Return the [x, y] coordinate for the center point of the cell that contains the specified text.  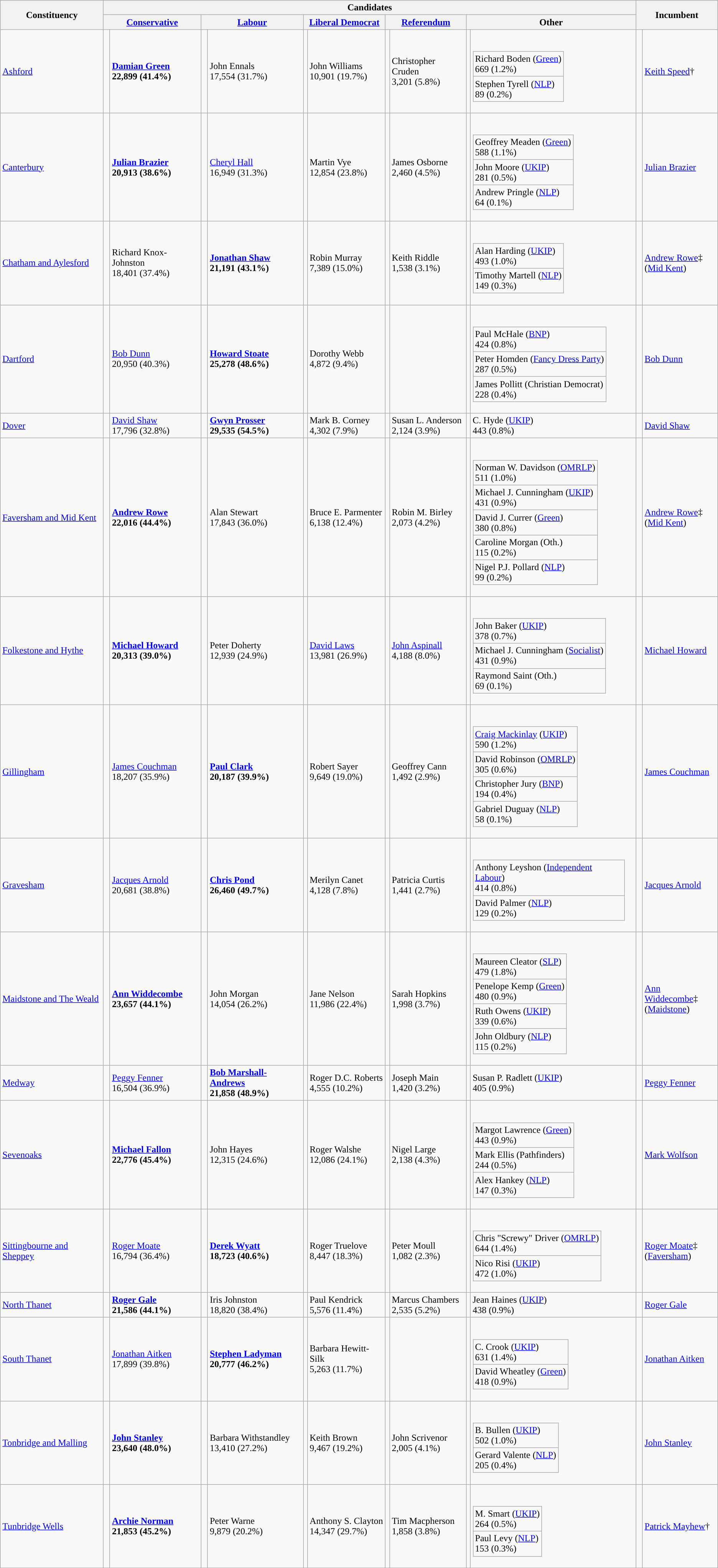
David Shaw [680, 426]
Jean Haines (UKIP)438 (0.9%) [553, 1305]
Peter Doherty12,939 (24.9%) [255, 651]
Alan Harding (UKIP)493 (1.0%) Timothy Martell (NLP)149 (0.3%) [553, 263]
South Thanet [52, 1359]
John Stanley23,640 (48.0%) [155, 1443]
Christopher Cruden3,201 (5.8%) [428, 71]
Andrew Pringle (NLP)64 (0.1%) [523, 197]
Paul Clark20,187 (39.9%) [255, 771]
B. Bullen (UKIP)502 (1.0%) Gerard Valente (NLP)205 (0.4%) [553, 1443]
John Aspinall4,188 (8.0%) [428, 651]
Chris "Screwy" Driver (OMRLP)644 (1.4%) [537, 1244]
Liberal Democrat [344, 22]
Canterbury [52, 167]
Merilyn Canet4,128 (7.8%) [347, 885]
Alan Harding (UKIP)493 (1.0%) [519, 256]
Dorothy Webb4,872 (9.4%) [347, 359]
John Hayes12,315 (24.6%) [255, 1155]
Tunbridge Wells [52, 1526]
Constituency [52, 15]
Stephen Tyrell (NLP)89 (0.2%) [518, 89]
Paul Kendrick5,576 (11.4%) [347, 1305]
Roger D.C. Roberts4,555 (10.2%) [347, 1083]
Stephen Ladyman20,777 (46.2%) [255, 1359]
B. Bullen (UKIP)502 (1.0%) [515, 1435]
Julian Brazier20,913 (38.6%) [155, 167]
David Palmer (NLP)129 (0.2%) [548, 908]
Peggy Fenner [680, 1083]
Gillingham [52, 771]
Tim Macpherson1,858 (3.8%) [428, 1526]
James Couchman18,207 (35.9%) [155, 771]
Medway [52, 1083]
Anthony S. Clayton14,347 (29.7%) [347, 1526]
Roger Moate‡(Faversham) [680, 1251]
North Thanet [52, 1305]
Peter Moull1,082 (2.3%) [428, 1251]
Robin M. Birley2,073 (4.2%) [428, 518]
Alan Stewart17,843 (36.0%) [255, 518]
Dover [52, 426]
Roger Truelove8,447 (18.3%) [347, 1251]
John Baker (UKIP)378 (0.7%) Michael J. Cunningham (Socialist)431 (0.9%) Raymond Saint (Oth.)69 (0.1%) [553, 651]
Bob Marshall-Andrews21,858 (48.9%) [255, 1083]
John Oldbury (NLP)115 (0.2%) [520, 1041]
John Baker (UKIP)378 (0.7%) [539, 631]
Richard Knox-Johnston18,401 (37.4%) [155, 263]
Maureen Cleator (SLP)479 (1.8%) [520, 966]
Roger Gale21,586 (44.1%) [155, 1305]
Penelope Kemp (Green)480 (0.9%) [520, 991]
Bob Dunn [680, 359]
Margot Lawrence (Green)443 (0.9%) [523, 1135]
David Wheatley (Green)418 (0.9%) [520, 1377]
Candidates [370, 8]
David Robinson (OMRLP)305 (0.6%) [525, 764]
Michael Howard [680, 651]
Michael Fallon22,776 (45.4%) [155, 1155]
Michael J. Cunningham (UKIP)431 (0.9%) [535, 498]
Jonathan Aitken [680, 1359]
Sevenoaks [52, 1155]
Geoffrey Meaden (Green)588 (1.1%) John Moore (UKIP)281 (0.5%) Andrew Pringle (NLP)64 (0.1%) [553, 167]
Bob Dunn20,950 (40.3%) [155, 359]
James Couchman [680, 771]
Norman W. Davidson (OMRLP)511 (1.0%) [535, 472]
Peter Homden (Fancy Dress Party)287 (0.5%) [539, 364]
Jacques Arnold [680, 885]
Paul McHale (BNP)424 (0.8%) [539, 339]
Jane Nelson11,986 (22.4%) [347, 999]
Bruce E. Parmenter6,138 (12.4%) [347, 518]
Peggy Fenner16,504 (36.9%) [155, 1083]
David Laws13,981 (26.9%) [347, 651]
Alex Hankey (NLP)147 (0.3%) [523, 1185]
Anthony Leyshon (Independent Labour)414 (0.8%) David Palmer (NLP)129 (0.2%) [553, 885]
John Moore (UKIP)281 (0.5%) [523, 173]
Roger Moate16,794 (36.4%) [155, 1251]
Sittingbourne and Sheppey [52, 1251]
Conservative [152, 22]
Nigel Large2,138 (4.3%) [428, 1155]
Patricia Curtis1,441 (2.7%) [428, 885]
Dartford [52, 359]
Margot Lawrence (Green)443 (0.9%) Mark Ellis (Pathfinders)244 (0.5%) Alex Hankey (NLP)147 (0.3%) [553, 1155]
Raymond Saint (Oth.)69 (0.1%) [539, 681]
Anthony Leyshon (Independent Labour)414 (0.8%) [548, 878]
Nico Risi (UKIP)472 (1.0%) [537, 1268]
Jonathan Aitken17,899 (39.8%) [155, 1359]
Mark Wolfson [680, 1155]
John Scrivenor2,005 (4.1%) [428, 1443]
Michael Howard20,313 (39.0%) [155, 651]
Jacques Arnold20,681 (38.8%) [155, 885]
Damian Green22,899 (41.4%) [155, 71]
Keith Riddle1,538 (3.1%) [428, 263]
Geoffrey Meaden (Green)588 (1.1%) [523, 147]
James Pollitt (Christian Democrat)228 (0.4%) [539, 389]
Gravesham [52, 885]
Chris Pond26,460 (49.7%) [255, 885]
Incumbent [677, 15]
Faversham and Mid Kent [52, 518]
Derek Wyatt18,723 (40.6%) [255, 1251]
Geoffrey Cann1,492 (2.9%) [428, 771]
Barbara Withstandley13,410 (27.2%) [255, 1443]
Nigel P.J. Pollard (NLP)99 (0.2%) [535, 572]
Richard Boden (Green)669 (1.2%) [518, 64]
Jonathan Shaw21,191 (43.1%) [255, 263]
Cheryl Hall16,949 (31.3%) [255, 167]
John Stanley [680, 1443]
Maureen Cleator (SLP)479 (1.8%) Penelope Kemp (Green)480 (0.9%) Ruth Owens (UKIP)339 (0.6%) John Oldbury (NLP)115 (0.2%) [553, 999]
Timothy Martell (NLP)149 (0.3%) [519, 281]
Susan P. Radlett (UKIP)405 (0.9%) [553, 1083]
Mark Ellis (Pathfinders)244 (0.5%) [523, 1160]
Archie Norman21,853 (45.2%) [155, 1526]
Roger Gale [680, 1305]
Robert Sayer9,649 (19.0%) [347, 771]
John Morgan14,054 (26.2%) [255, 999]
Barbara Hewitt-Silk5,263 (11.7%) [347, 1359]
Marcus Chambers2,535 (5.2%) [428, 1305]
Michael J. Cunningham (Socialist)431 (0.9%) [539, 656]
John Williams10,901 (19.7%) [347, 71]
Julian Brazier [680, 167]
Richard Boden (Green)669 (1.2%) Stephen Tyrell (NLP)89 (0.2%) [553, 71]
Chatham and Aylesford [52, 263]
Paul Levy (NLP)153 (0.3%) [507, 1543]
Howard Stoate25,278 (48.6%) [255, 359]
C. Crook (UKIP)631 (1.4%) [520, 1352]
Maidstone and The Weald [52, 999]
Referendum [426, 22]
Ashford [52, 71]
Patrick Mayhew† [680, 1526]
David Shaw17,796 (32.8%) [155, 426]
Keith Speed† [680, 71]
Robin Murray7,389 (15.0%) [347, 263]
Iris Johnston18,820 (38.4%) [255, 1305]
Labour [252, 22]
Ann Widdecombe23,657 (44.1%) [155, 999]
Martin Vye12,854 (23.8%) [347, 167]
Andrew Rowe22,016 (44.4%) [155, 518]
M. Smart (UKIP)264 (0.5%) [507, 1519]
C. Crook (UKIP)631 (1.4%) David Wheatley (Green)418 (0.9%) [553, 1359]
Ann Widdecombe‡(Maidstone) [680, 999]
Joseph Main1,420 (3.2%) [428, 1083]
Craig Mackinlay (UKIP)590 (1.2%) David Robinson (OMRLP)305 (0.6%) Christopher Jury (BNP)194 (0.4%) Gabriel Duguay (NLP)58 (0.1%) [553, 771]
Keith Brown9,467 (19.2%) [347, 1443]
Mark B. Corney4,302 (7.9%) [347, 426]
Peter Warne9,879 (20.2%) [255, 1526]
James Osborne2,460 (4.5%) [428, 167]
Christopher Jury (BNP)194 (0.4%) [525, 789]
Gabriel Duguay (NLP)58 (0.1%) [525, 814]
M. Smart (UKIP)264 (0.5%) Paul Levy (NLP)153 (0.3%) [553, 1526]
Susan L. Anderson2,124 (3.9%) [428, 426]
John Ennals17,554 (31.7%) [255, 71]
Gwyn Prosser29,535 (54.5%) [255, 426]
Folkestone and Hythe [52, 651]
Craig Mackinlay (UKIP)590 (1.2%) [525, 739]
Roger Walshe12,086 (24.1%) [347, 1155]
David J. Currer (Green)380 (0.8%) [535, 522]
Tonbridge and Malling [52, 1443]
C. Hyde (UKIP)443 (0.8%) [553, 426]
Ruth Owens (UKIP)339 (0.6%) [520, 1016]
Other [551, 22]
Caroline Morgan (Oth.)115 (0.2%) [535, 547]
Gerard Valente (NLP)205 (0.4%) [515, 1460]
Paul McHale (BNP)424 (0.8%) Peter Homden (Fancy Dress Party)287 (0.5%) James Pollitt (Christian Democrat)228 (0.4%) [553, 359]
Sarah Hopkins1,998 (3.7%) [428, 999]
Chris "Screwy" Driver (OMRLP)644 (1.4%) Nico Risi (UKIP)472 (1.0%) [553, 1251]
